Find where the given text appears and provide that cell's center as [X, Y] coordinate. 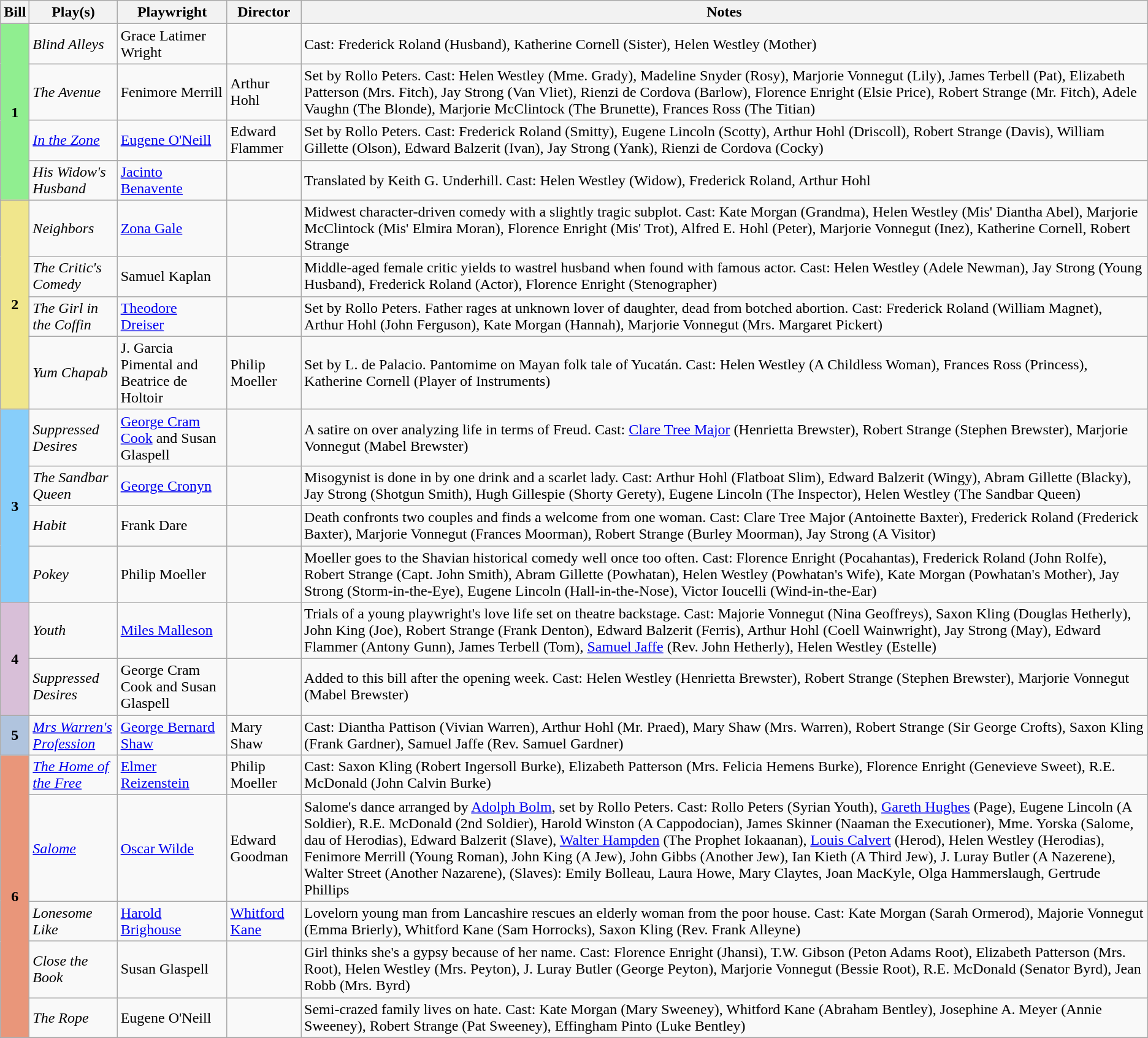
Fenimore Merrill [172, 92]
Youth [74, 631]
The Sandbar Queen [74, 486]
Samuel Kaplan [172, 276]
The Home of the Free [74, 775]
4 [15, 659]
Theodore Dreiser [172, 317]
J. Garcia Pimental and Beatrice de Holtoir [172, 373]
Miles Malleson [172, 631]
1 [15, 112]
Grace Latimer Wright [172, 44]
Notes [725, 12]
The Critic's Comedy [74, 276]
George Cronyn [172, 486]
Director [264, 12]
Salome [74, 848]
Habit [74, 525]
Lonesome Like [74, 921]
Close the Book [74, 969]
Elmer Reizenstein [172, 775]
Cast: Frederick Roland (Husband), Katherine Cornell (Sister), Helen Westley (Mother) [725, 44]
Neighbors [74, 228]
Arthur Hohl [264, 92]
Frank Dare [172, 525]
Edward Goodman [264, 848]
The Avenue [74, 92]
Whitford Kane [264, 921]
Playwright [172, 12]
3 [15, 506]
Blind Alleys [74, 44]
His Widow's Husband [74, 180]
Bill [15, 12]
5 [15, 735]
Translated by Keith G. Underhill. Cast: Helen Westley (Widow), Frederick Roland, Arthur Hohl [725, 180]
Play(s) [74, 12]
2 [15, 304]
Oscar Wilde [172, 848]
The Girl in the Coffin [74, 317]
Mrs Warren's Profession [74, 735]
6 [15, 896]
In the Zone [74, 140]
Jacinto Benavente [172, 180]
Susan Glaspell [172, 969]
Mary Shaw [264, 735]
Harold Brighouse [172, 921]
Pokey [74, 574]
Zona Gale [172, 228]
Yum Chapab [74, 373]
The Rope [74, 1017]
George Bernard Shaw [172, 735]
Edward Flammer [264, 140]
